Scan for the cell matching the given text and deliver its (x, y) coordinate at center. 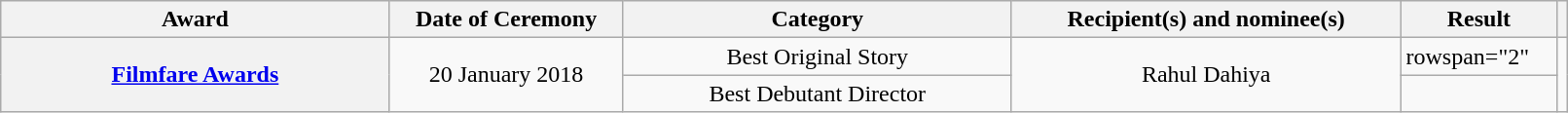
Best Original Story (818, 56)
Result (1479, 19)
Date of Ceremony (506, 19)
Recipient(s) and nominee(s) (1206, 19)
Best Debutant Director (818, 94)
Rahul Dahiya (1206, 75)
rowspan="2" (1479, 56)
Category (818, 19)
Award (195, 19)
20 January 2018 (506, 75)
Filmfare Awards (195, 75)
